Locate the cell with the specified text and output its [x, y] center coordinate. 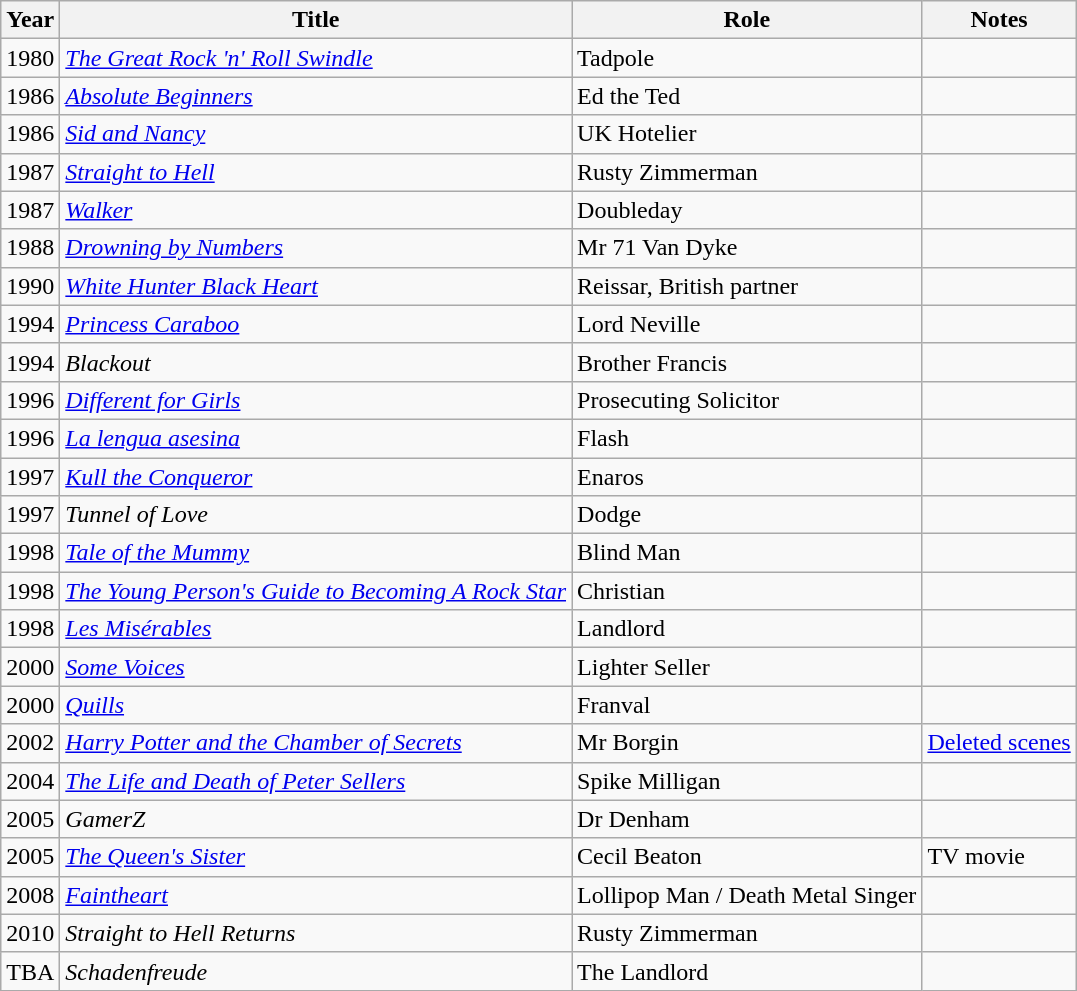
Flash [747, 438]
Dodge [747, 515]
Tadpole [747, 58]
Brother Francis [747, 362]
2008 [30, 895]
TV movie [999, 857]
1980 [30, 58]
Drowning by Numbers [316, 248]
Dr Denham [747, 819]
Schadenfreude [316, 971]
Notes [999, 20]
Mr 71 Van Dyke [747, 248]
Walker [316, 210]
The Landlord [747, 971]
White Hunter Black Heart [316, 286]
1988 [30, 248]
Reissar, British partner [747, 286]
GamerZ [316, 819]
Role [747, 20]
2010 [30, 933]
2004 [30, 781]
Absolute Beginners [316, 96]
Doubleday [747, 210]
Quills [316, 705]
Prosecuting Solicitor [747, 400]
Tunnel of Love [316, 515]
The Great Rock 'n' Roll Swindle [316, 58]
UK Hotelier [747, 134]
Cecil Beaton [747, 857]
Title [316, 20]
Year [30, 20]
La lengua asesina [316, 438]
Lollipop Man / Death Metal Singer [747, 895]
The Queen's Sister [316, 857]
Enaros [747, 477]
Harry Potter and the Chamber of Secrets [316, 743]
Blackout [316, 362]
1990 [30, 286]
Les Misérables [316, 629]
Sid and Nancy [316, 134]
Franval [747, 705]
Some Voices [316, 667]
Faintheart [316, 895]
TBA [30, 971]
Straight to Hell [316, 172]
Mr Borgin [747, 743]
Tale of the Mummy [316, 553]
The Young Person's Guide to Becoming A Rock Star [316, 591]
Blind Man [747, 553]
Ed the Ted [747, 96]
Kull the Conqueror [316, 477]
Deleted scenes [999, 743]
The Life and Death of Peter Sellers [316, 781]
Princess Caraboo [316, 324]
Lighter Seller [747, 667]
2002 [30, 743]
Christian [747, 591]
Lord Neville [747, 324]
Different for Girls [316, 400]
Straight to Hell Returns [316, 933]
Spike Milligan [747, 781]
Landlord [747, 629]
